Find where the given text appears and provide that cell's center as (x, y) coordinate. 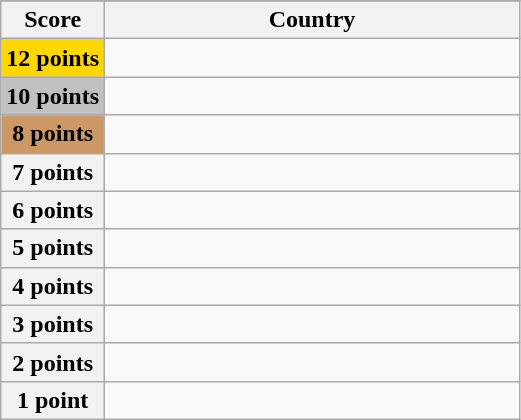
1 point (53, 400)
4 points (53, 286)
Country (312, 20)
6 points (53, 210)
5 points (53, 248)
Score (53, 20)
2 points (53, 362)
3 points (53, 324)
8 points (53, 134)
10 points (53, 96)
12 points (53, 58)
7 points (53, 172)
